Detect which cell encompasses the target text, then output its [X, Y] center coordinate. 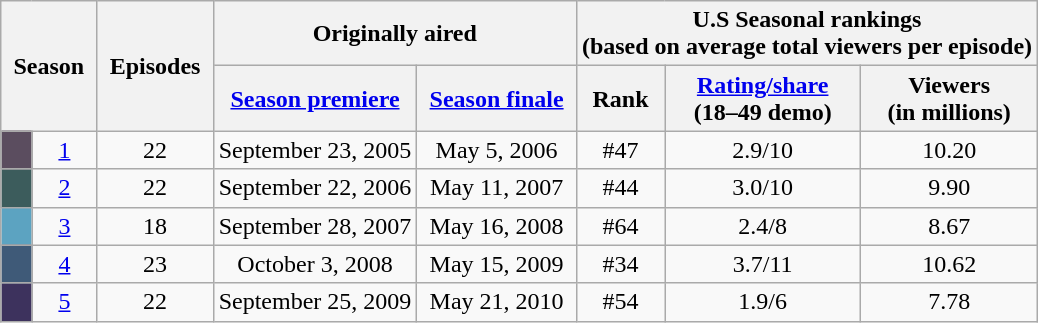
#34 [620, 264]
May 16, 2008 [497, 226]
3.7/11 [763, 264]
1 [64, 150]
7.78 [950, 302]
Season premiere [315, 98]
8.67 [950, 226]
May 21, 2010 [497, 302]
September 25, 2009 [315, 302]
18 [155, 226]
Viewers(in millions) [950, 98]
9.90 [950, 188]
1.9/6 [763, 302]
10.20 [950, 150]
Episodes [155, 66]
Rank [620, 98]
4 [64, 264]
5 [64, 302]
2.4/8 [763, 226]
Season [49, 66]
May 15, 2009 [497, 264]
#64 [620, 226]
#47 [620, 150]
September 23, 2005 [315, 150]
2 [64, 188]
May 11, 2007 [497, 188]
Rating/share(18–49 demo) [763, 98]
Season finale [497, 98]
October 3, 2008 [315, 264]
3.0/10 [763, 188]
September 28, 2007 [315, 226]
Originally aired [394, 34]
2.9/10 [763, 150]
3 [64, 226]
#54 [620, 302]
23 [155, 264]
#44 [620, 188]
U.S Seasonal rankings(based on average total viewers per episode) [806, 34]
May 5, 2006 [497, 150]
September 22, 2006 [315, 188]
10.62 [950, 264]
